Determine the (x, y) coordinate at the center of the cell enclosing the given text.  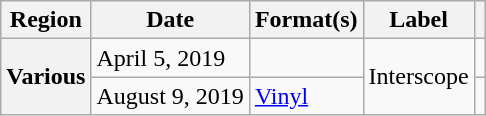
August 9, 2019 (170, 96)
Vinyl (306, 96)
Interscope (418, 77)
Various (46, 77)
Region (46, 20)
April 5, 2019 (170, 58)
Date (170, 20)
Label (418, 20)
Format(s) (306, 20)
